Find where the given text appears and provide that cell's center as (X, Y) coordinate. 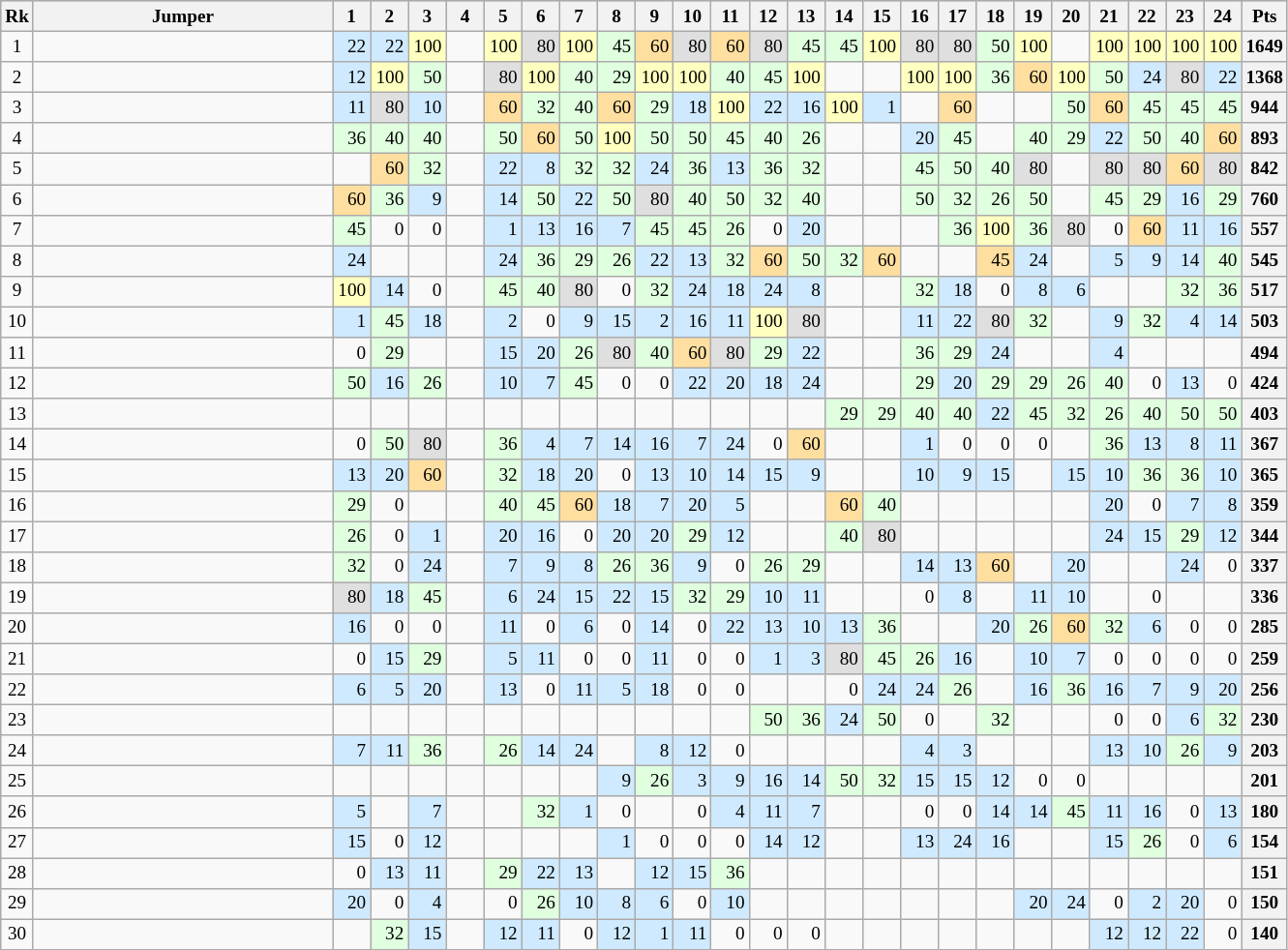
Jumper (182, 16)
557 (1265, 230)
285 (1265, 628)
Pts (1265, 16)
359 (1265, 506)
545 (1265, 261)
Rk (17, 16)
1368 (1265, 77)
760 (1265, 199)
203 (1265, 751)
256 (1265, 690)
365 (1265, 475)
367 (1265, 445)
151 (1265, 873)
180 (1265, 812)
25 (17, 782)
201 (1265, 782)
503 (1265, 322)
140 (1265, 935)
424 (1265, 383)
154 (1265, 843)
336 (1265, 598)
517 (1265, 291)
150 (1265, 904)
1649 (1265, 46)
337 (1265, 567)
944 (1265, 107)
259 (1265, 659)
28 (17, 873)
842 (1265, 169)
30 (17, 935)
344 (1265, 536)
403 (1265, 414)
893 (1265, 138)
494 (1265, 353)
27 (17, 843)
230 (1265, 720)
